Pinpoint the cell where the given text exists, returning its [x, y] midpoint coordinate. 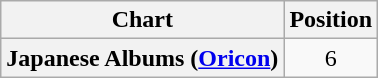
Position [331, 20]
Japanese Albums (Oricon) [142, 58]
6 [331, 58]
Chart [142, 20]
